Return the [X, Y] coordinate for the center point of the cell that contains the specified text.  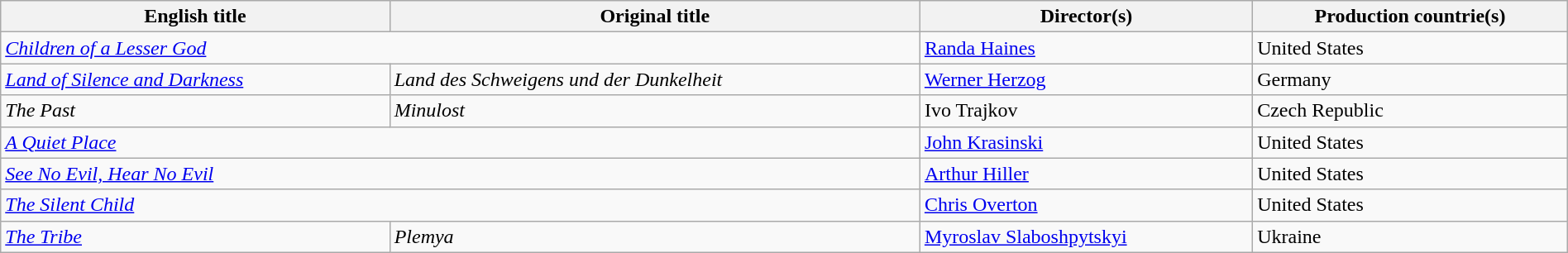
Director(s) [1086, 17]
The Past [195, 111]
Original title [655, 17]
The Silent Child [461, 205]
Ukraine [1411, 236]
A Quiet Place [461, 142]
See No Evil, Hear No Evil [461, 174]
Randa Haines [1086, 48]
Czech Republic [1411, 111]
John Krasinski [1086, 142]
The Tribe [195, 236]
English title [195, 17]
Werner Herzog [1086, 79]
Arthur Hiller [1086, 174]
Minulost [655, 111]
Land des Schweigens und der Dunkelheit [655, 79]
Land of Silence and Darkness [195, 79]
Germany [1411, 79]
Production countrie(s) [1411, 17]
Myroslav Slaboshpytskyi [1086, 236]
Children of a Lesser God [461, 48]
Chris Overton [1086, 205]
Plemya [655, 236]
Ivo Trajkov [1086, 111]
